Search for the cell housing the specified text and yield its [x, y] center coordinate. 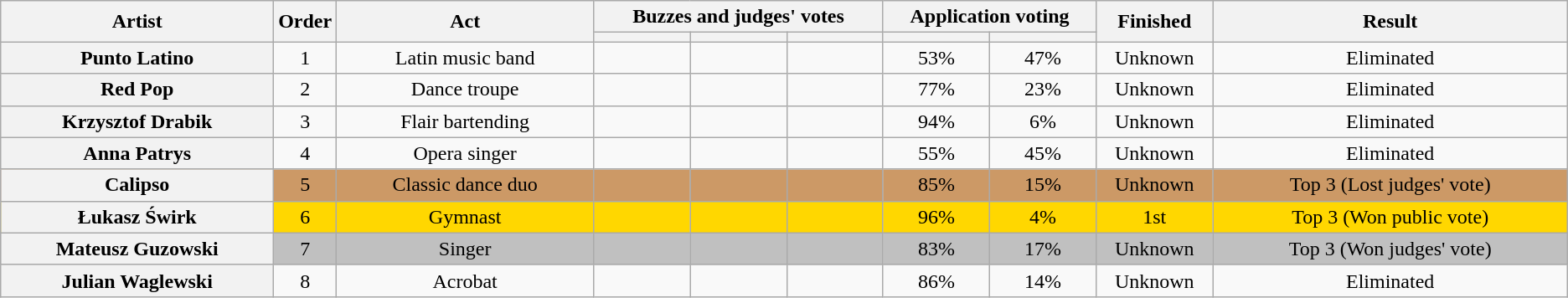
Result [1390, 22]
Top 3 (Lost judges' vote) [1390, 185]
Latin music band [466, 58]
94% [936, 121]
Flair bartending [466, 121]
Dance troupe [466, 90]
Łukasz Świrk [137, 217]
Top 3 (Won judges' vote) [1390, 249]
Application voting [989, 17]
Gymnast [466, 217]
3 [305, 121]
6 [305, 217]
Punto Latino [137, 58]
Red Pop [137, 90]
85% [936, 185]
7 [305, 249]
Opera singer [466, 153]
Julian Waglewski [137, 280]
55% [936, 153]
Anna Patrys [137, 153]
47% [1042, 58]
1 [305, 58]
Krzysztof Drabik [137, 121]
5 [305, 185]
23% [1042, 90]
Finished [1154, 22]
Singer [466, 249]
Act [466, 22]
Buzzes and judges' votes [739, 17]
Acrobat [466, 280]
17% [1042, 249]
14% [1042, 280]
15% [1042, 185]
2 [305, 90]
86% [936, 280]
83% [936, 249]
1st [1154, 217]
Top 3 (Won public vote) [1390, 217]
8 [305, 280]
53% [936, 58]
96% [936, 217]
6% [1042, 121]
45% [1042, 153]
Artist [137, 22]
Classic dance duo [466, 185]
4 [305, 153]
77% [936, 90]
4% [1042, 217]
Order [305, 22]
Mateusz Guzowski [137, 249]
Calipso [137, 185]
